Return [X, Y] of the center of cell containing provided text 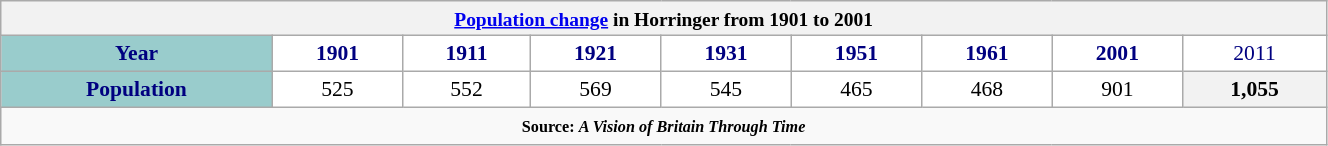
Population [137, 90]
2001 [1117, 54]
569 [595, 90]
1951 [856, 54]
1911 [467, 54]
1961 [987, 54]
Population change in Horringer from 1901 to 2001 [664, 18]
1,055 [1255, 90]
Year [137, 54]
1921 [595, 54]
468 [987, 90]
901 [1117, 90]
Source: A Vision of Britain Through Time [664, 126]
525 [337, 90]
1931 [726, 54]
552 [467, 90]
465 [856, 90]
545 [726, 90]
1901 [337, 54]
2011 [1255, 54]
